Return [x, y] of the center of cell containing provided text 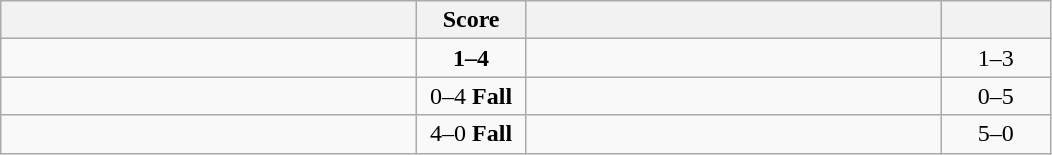
0–5 [996, 96]
5–0 [996, 134]
4–0 Fall [472, 134]
Score [472, 20]
0–4 Fall [472, 96]
1–3 [996, 58]
1–4 [472, 58]
